Provide the (x, y) coordinate of the cell's center where the given text is located.  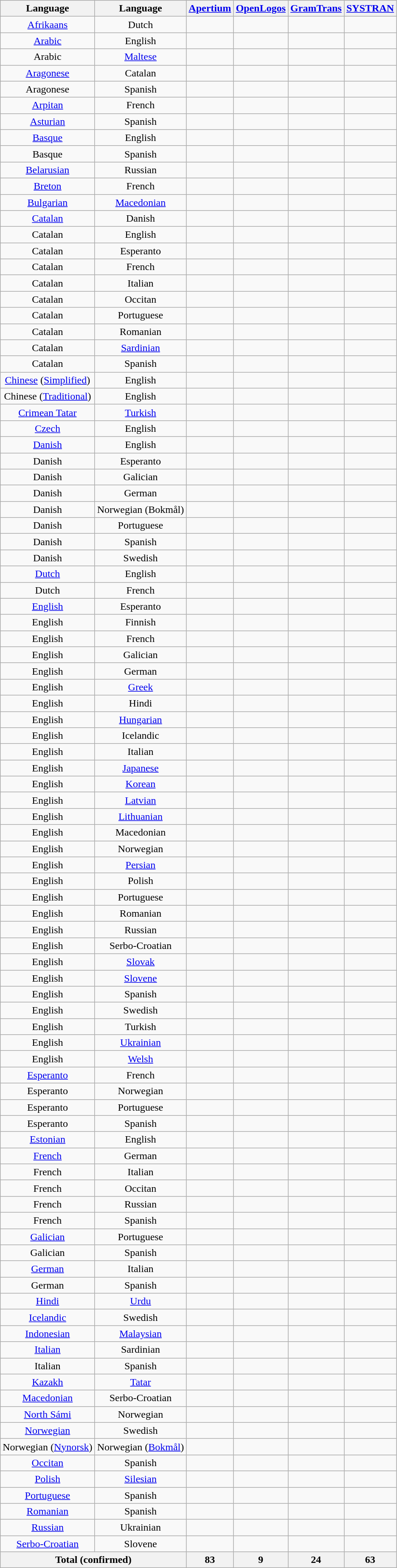
Slovak (141, 962)
Apertium (210, 8)
Persian (141, 865)
83 (210, 1560)
Breton (48, 186)
63 (370, 1560)
Urdu (141, 1301)
24 (316, 1560)
Asturian (48, 121)
Tatar (141, 1382)
Japanese (141, 768)
Chinese (Traditional) (48, 396)
Welsh (141, 1059)
Korean (141, 784)
Estonian (48, 1140)
Lithuanian (141, 816)
Maltese (141, 57)
Arpitan (48, 105)
Silesian (141, 1479)
OpenLogos (261, 8)
Norwegian (Nynorsk) (48, 1447)
SYSTRAN (370, 8)
Bulgarian (48, 203)
Greek (141, 687)
Latvian (141, 800)
North Sámi (48, 1414)
Malaysian (141, 1334)
Belarusian (48, 170)
Total (confirmed) (93, 1560)
Afrikaans (48, 25)
Chinese (Simplified) (48, 380)
Crimean Tatar (48, 412)
Kazakh (48, 1382)
Indonesian (48, 1334)
Czech (48, 428)
Finnish (141, 622)
Hungarian (141, 720)
GramTrans (316, 8)
9 (261, 1560)
